For the text-containing cell, return its midpoint in (X, Y) coordinate format. 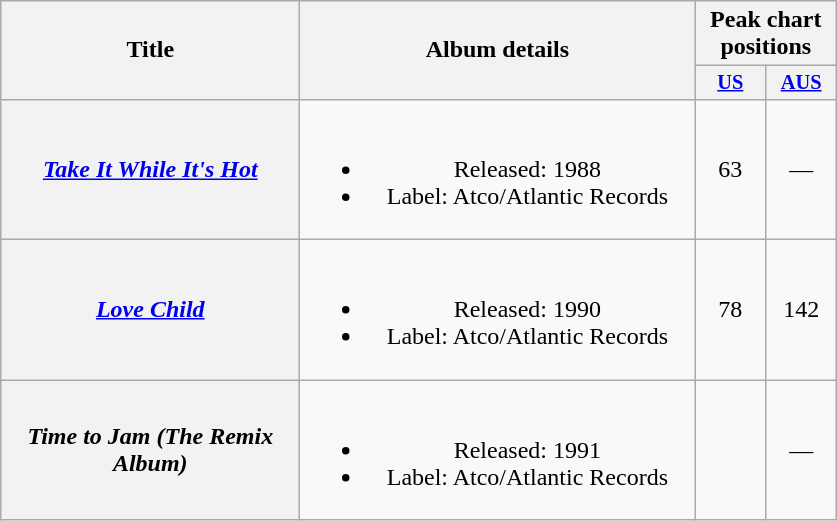
Released: 1988Label: Atco/Atlantic Records (498, 169)
Album details (498, 50)
78 (730, 310)
Take It While It's Hot (150, 169)
AUS (802, 83)
US (730, 83)
63 (730, 169)
Time to Jam (The Remix Album) (150, 450)
Peak chartpositions (766, 34)
142 (802, 310)
Love Child (150, 310)
Title (150, 50)
Released: 1991Label: Atco/Atlantic Records (498, 450)
Released: 1990Label: Atco/Atlantic Records (498, 310)
